Return the (x, y) coordinate for the center point of the cell that contains the specified text.  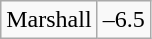
–6.5 (124, 19)
Marshall (49, 19)
